Scan for the cell matching the given text and deliver its (X, Y) coordinate at center. 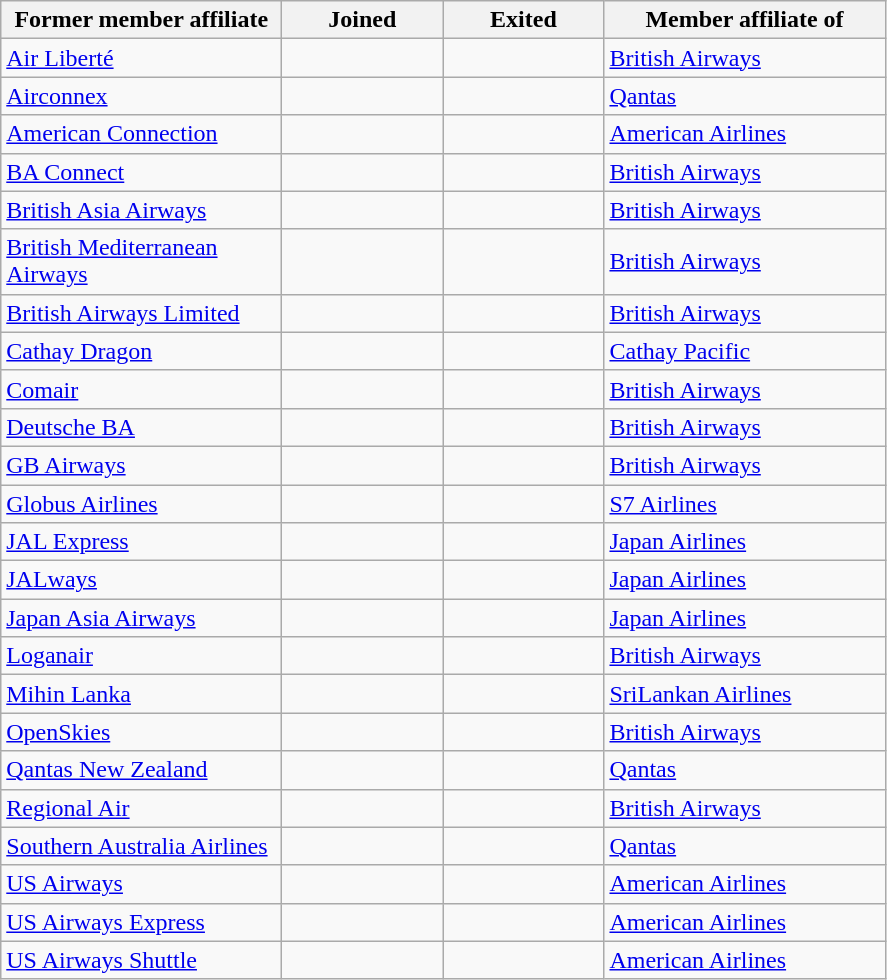
Comair (142, 389)
British Asia Airways (142, 210)
US Airways (142, 884)
Qantas New Zealand (142, 770)
GB Airways (142, 465)
American Connection (142, 134)
Air Liberté (142, 58)
Former member affiliate (142, 20)
Exited (524, 20)
Japan Asia Airways (142, 618)
Loganair (142, 656)
SriLankan Airlines (744, 694)
JAL Express (142, 542)
Airconnex (142, 96)
British Mediterranean Airways (142, 262)
British Airways Limited (142, 313)
BA Connect (142, 172)
S7 Airlines (744, 503)
Cathay Dragon (142, 351)
Joined (362, 20)
Globus Airlines (142, 503)
US Airways Express (142, 922)
Regional Air (142, 808)
US Airways Shuttle (142, 960)
Member affiliate of (744, 20)
Cathay Pacific (744, 351)
OpenSkies (142, 732)
Mihin Lanka (142, 694)
Deutsche BA (142, 427)
Southern Australia Airlines (142, 846)
JALways (142, 580)
